Pinpoint the cell where the given text exists, returning its [x, y] midpoint coordinate. 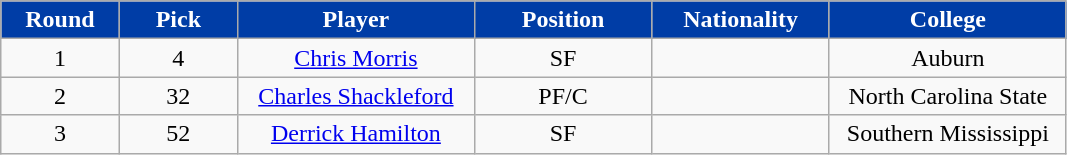
3 [60, 134]
Derrick Hamilton [356, 134]
PF/C [563, 96]
4 [178, 58]
Charles Shackleford [356, 96]
1 [60, 58]
Round [60, 20]
Position [563, 20]
2 [60, 96]
Southern Mississippi [948, 134]
North Carolina State [948, 96]
Player [356, 20]
Pick [178, 20]
Auburn [948, 58]
52 [178, 134]
32 [178, 96]
Nationality [741, 20]
College [948, 20]
Chris Morris [356, 58]
